Identify which cell holds the provided text, then report its [X, Y] central coordinate. 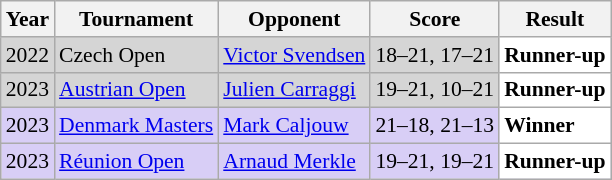
Arnaud Merkle [294, 162]
Mark Caljouw [294, 126]
Year [28, 19]
19–21, 10–21 [434, 90]
Austrian Open [136, 90]
Denmark Masters [136, 126]
Result [554, 19]
18–21, 17–21 [434, 55]
Opponent [294, 19]
Julien Carraggi [294, 90]
Winner [554, 126]
Réunion Open [136, 162]
21–18, 21–13 [434, 126]
19–21, 19–21 [434, 162]
Czech Open [136, 55]
Victor Svendsen [294, 55]
Score [434, 19]
Tournament [136, 19]
2022 [28, 55]
